Locate the cell with the specified text and output its [x, y] center coordinate. 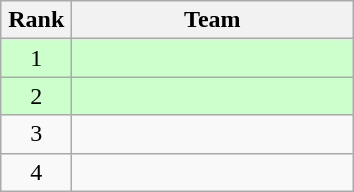
1 [36, 58]
2 [36, 96]
3 [36, 134]
Team [212, 20]
Rank [36, 20]
4 [36, 172]
